Provide the (X, Y) coordinate of the cell's center where the given text is located.  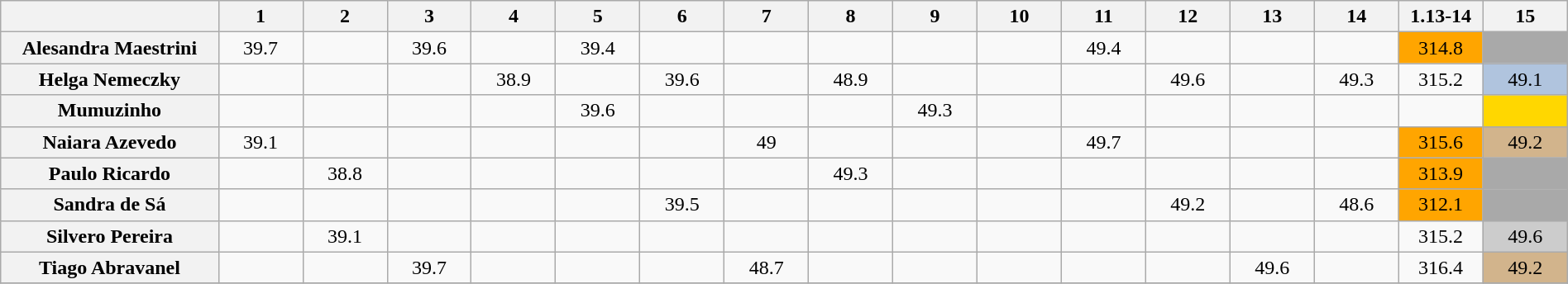
4 (514, 17)
8 (851, 17)
1 (261, 17)
Sandra de Sá (109, 205)
38.8 (345, 173)
49.4 (1103, 48)
49.1 (1525, 79)
13 (1272, 17)
Silvero Pereira (109, 236)
11 (1103, 17)
1.13-14 (1441, 17)
2 (345, 17)
7 (767, 17)
Helga Nemeczky (109, 79)
Alesandra Maestrini (109, 48)
39.5 (682, 205)
48.6 (1356, 205)
6 (682, 17)
313.9 (1441, 173)
9 (935, 17)
Tiago Abravanel (109, 267)
10 (1020, 17)
39.4 (598, 48)
14 (1356, 17)
315.6 (1441, 142)
316.4 (1441, 267)
3 (429, 17)
49.7 (1103, 142)
48.7 (767, 267)
15 (1525, 17)
5 (598, 17)
314.8 (1441, 48)
Naiara Azevedo (109, 142)
312.1 (1441, 205)
Mumuzinho (109, 111)
38.9 (514, 79)
48.9 (851, 79)
Paulo Ricardo (109, 173)
12 (1188, 17)
49 (767, 142)
